Return [X, Y] of the center of cell containing provided text 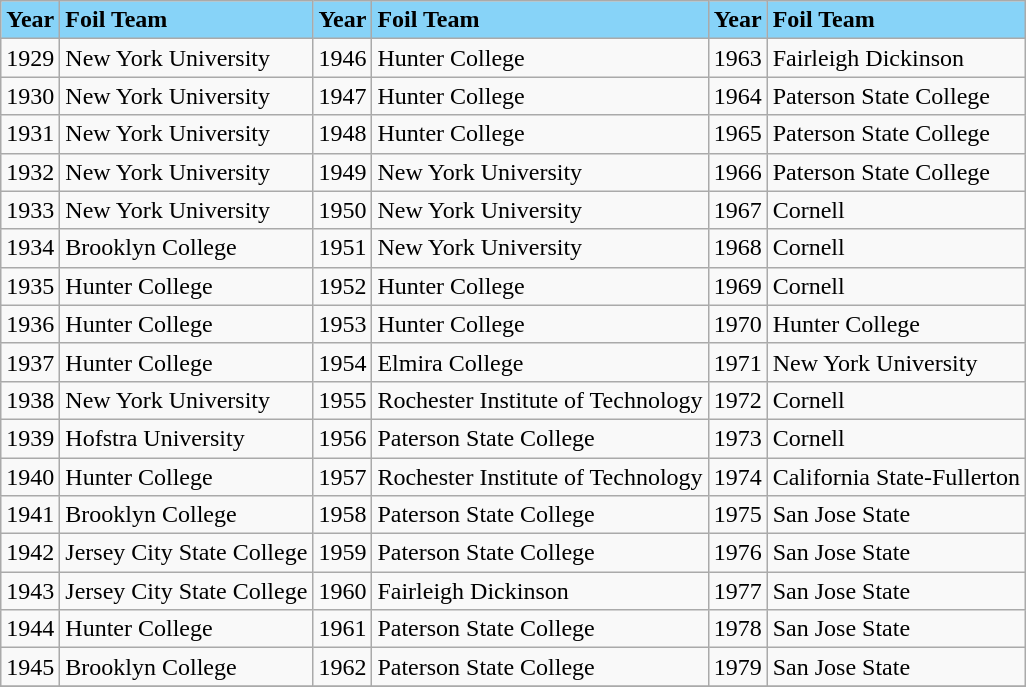
1963 [738, 58]
1974 [738, 477]
1949 [342, 172]
1933 [30, 210]
1971 [738, 362]
1936 [30, 324]
Elmira College [540, 362]
Hofstra University [186, 438]
1965 [738, 134]
1970 [738, 324]
California State-Fullerton [896, 477]
1929 [30, 58]
1966 [738, 172]
1960 [342, 591]
1953 [342, 324]
1955 [342, 400]
1935 [30, 286]
1978 [738, 629]
1930 [30, 96]
1952 [342, 286]
1976 [738, 553]
1939 [30, 438]
1948 [342, 134]
1968 [738, 248]
1944 [30, 629]
1979 [738, 667]
1932 [30, 172]
1964 [738, 96]
1941 [30, 515]
1958 [342, 515]
1951 [342, 248]
1946 [342, 58]
1937 [30, 362]
1938 [30, 400]
1969 [738, 286]
1942 [30, 553]
1962 [342, 667]
1967 [738, 210]
1975 [738, 515]
1957 [342, 477]
1954 [342, 362]
1934 [30, 248]
1940 [30, 477]
1972 [738, 400]
1959 [342, 553]
1947 [342, 96]
1977 [738, 591]
1956 [342, 438]
1931 [30, 134]
1973 [738, 438]
1945 [30, 667]
1950 [342, 210]
1943 [30, 591]
1961 [342, 629]
